Locate the cell with the specified text and output its (X, Y) center coordinate. 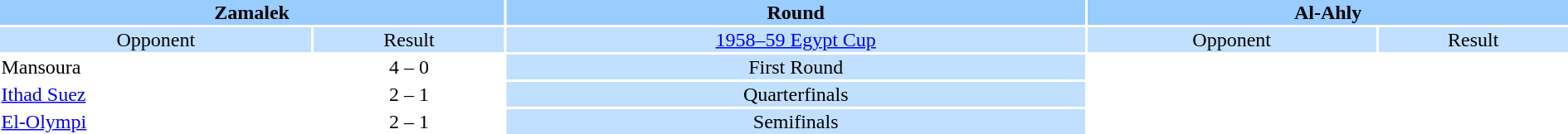
Quarterfinals (796, 94)
Mansoura (156, 67)
El-Olympi (156, 122)
First Round (796, 67)
Ithad Suez (156, 94)
Semifinals (796, 122)
Zamalek (252, 12)
Al-Ahly (1327, 12)
4 – 0 (410, 67)
Round (796, 12)
1958–59 Egypt Cup (796, 40)
